Find where the given text appears and provide that cell's center as (X, Y) coordinate. 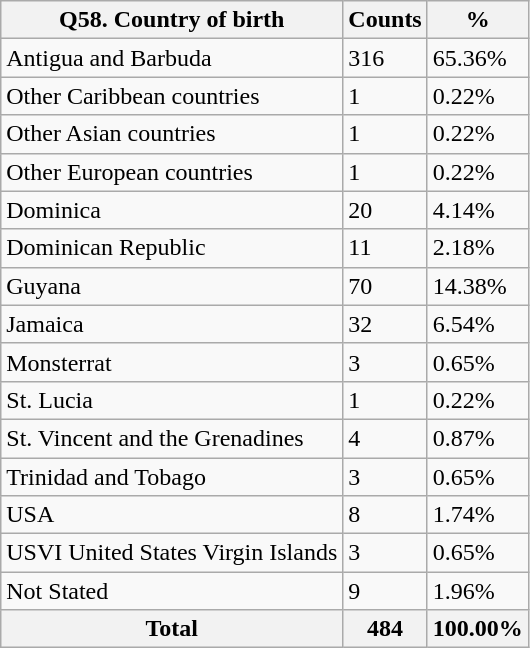
2.18% (478, 248)
Other Caribbean countries (172, 96)
11 (385, 248)
14.38% (478, 286)
St. Vincent and the Grenadines (172, 438)
484 (385, 629)
Dominica (172, 210)
1.74% (478, 515)
Antigua and Barbuda (172, 58)
% (478, 20)
Counts (385, 20)
70 (385, 286)
0.87% (478, 438)
Other Asian countries (172, 134)
6.54% (478, 324)
Monsterrat (172, 362)
USA (172, 515)
Other European countries (172, 172)
20 (385, 210)
Trinidad and Tobago (172, 477)
32 (385, 324)
4 (385, 438)
65.36% (478, 58)
9 (385, 591)
Jamaica (172, 324)
316 (385, 58)
Guyana (172, 286)
100.00% (478, 629)
Q58. Country of birth (172, 20)
8 (385, 515)
USVI United States Virgin Islands (172, 553)
Not Stated (172, 591)
Dominican Republic (172, 248)
Total (172, 629)
4.14% (478, 210)
1.96% (478, 591)
St. Lucia (172, 400)
